For the text-containing cell, return its midpoint in [x, y] coordinate format. 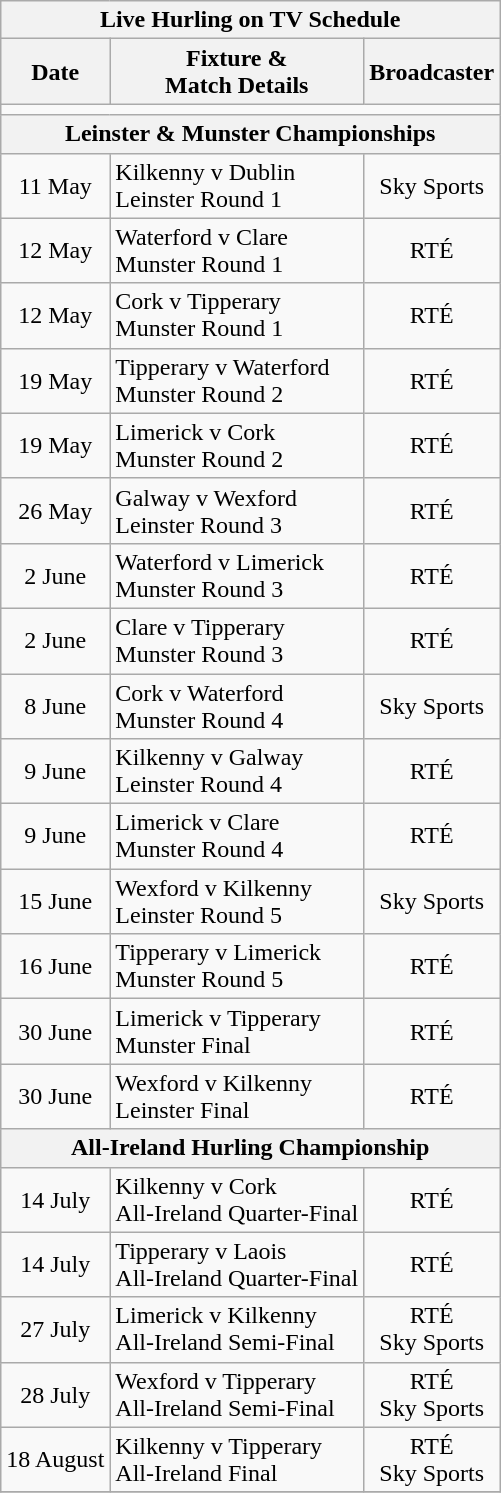
Live Hurling on TV Schedule [250, 20]
8 June [56, 706]
Waterford v LimerickMunster Round 3 [237, 576]
Tipperary v WaterfordMunster Round 2 [237, 380]
Cork v TipperaryMunster Round 1 [237, 316]
Wexford v KilkennyLeinster Final [237, 1096]
Leinster & Munster Championships [250, 134]
Wexford v KilkennyLeinster Round 5 [237, 902]
Kilkenny v TipperaryAll-Ireland Final [237, 1460]
27 July [56, 1330]
Waterford v ClareMunster Round 1 [237, 250]
16 June [56, 966]
Limerick v CorkMunster Round 2 [237, 446]
Limerick v KilkennyAll-Ireland Semi-Final [237, 1330]
Tipperary v LimerickMunster Round 5 [237, 966]
28 July [56, 1394]
All-Ireland Hurling Championship [250, 1148]
Galway v WexfordLeinster Round 3 [237, 510]
Limerick v ClareMunster Round 4 [237, 836]
26 May [56, 510]
15 June [56, 902]
Date [56, 72]
Clare v TipperaryMunster Round 3 [237, 640]
Kilkenny v CorkAll-Ireland Quarter-Final [237, 1200]
Kilkenny v GalwayLeinster Round 4 [237, 772]
Tipperary v Laois All-Ireland Quarter-Final [237, 1264]
Fixture &Match Details [237, 72]
Broadcaster [432, 72]
11 May [56, 186]
Kilkenny v DublinLeinster Round 1 [237, 186]
Wexford v TipperaryAll-Ireland Semi-Final [237, 1394]
18 August [56, 1460]
Cork v WaterfordMunster Round 4 [237, 706]
Limerick v TipperaryMunster Final [237, 1032]
